Find where the given text appears and provide that cell's center as (X, Y) coordinate. 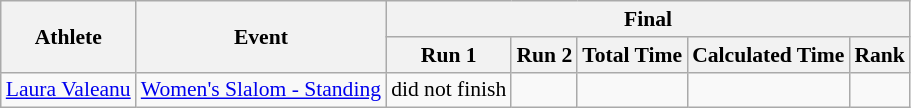
Rank (880, 55)
did not finish (448, 90)
Run 1 (448, 55)
Athlete (68, 36)
Laura Valeanu (68, 90)
Women's Slalom - Standing (261, 90)
Total Time (632, 55)
Event (261, 36)
Run 2 (544, 55)
Calculated Time (768, 55)
Final (648, 19)
